For the text-containing cell, return its midpoint in [X, Y] coordinate format. 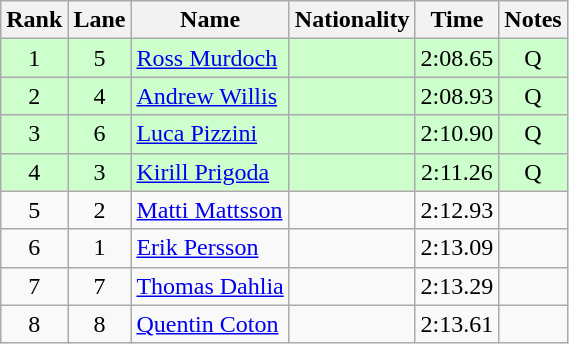
Thomas Dahlia [210, 286]
2:12.93 [457, 210]
Matti Mattsson [210, 210]
Quentin Coton [210, 324]
2:13.29 [457, 286]
2:10.90 [457, 134]
2:13.61 [457, 324]
Kirill Prigoda [210, 172]
Luca Pizzini [210, 134]
Ross Murdoch [210, 58]
Time [457, 20]
2:08.65 [457, 58]
2:11.26 [457, 172]
Notes [533, 20]
2:08.93 [457, 96]
Andrew Willis [210, 96]
Name [210, 20]
2:13.09 [457, 248]
Rank [34, 20]
Erik Persson [210, 248]
Lane [100, 20]
Nationality [352, 20]
